Pinpoint the cell where the given text exists, returning its (x, y) midpoint coordinate. 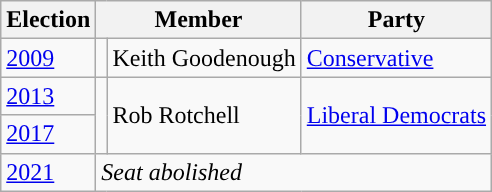
Rob Rotchell (204, 115)
Conservative (396, 58)
2017 (48, 134)
2013 (48, 96)
Keith Goodenough (204, 58)
Seat abolished (294, 172)
Member (198, 20)
Party (396, 20)
Liberal Democrats (396, 115)
2021 (48, 172)
2009 (48, 58)
Election (48, 20)
